Provide the [x, y] coordinate of the cell's center where the given text is located.  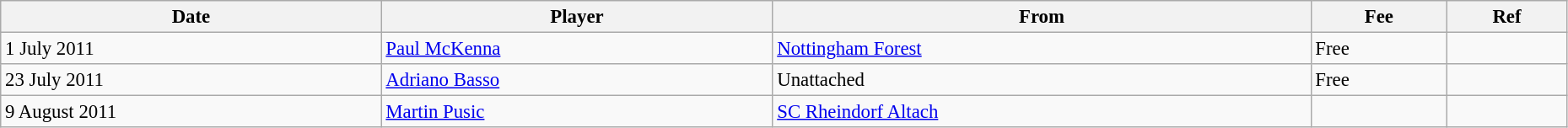
9 August 2011 [191, 112]
Ref [1507, 17]
Martin Pusic [577, 112]
Adriano Basso [577, 80]
SC Rheindorf Altach [1042, 112]
1 July 2011 [191, 49]
Date [191, 17]
Unattached [1042, 80]
Nottingham Forest [1042, 49]
Fee [1379, 17]
Player [577, 17]
Paul McKenna [577, 49]
From [1042, 17]
23 July 2011 [191, 80]
